Pinpoint the cell where the given text exists, returning its [X, Y] midpoint coordinate. 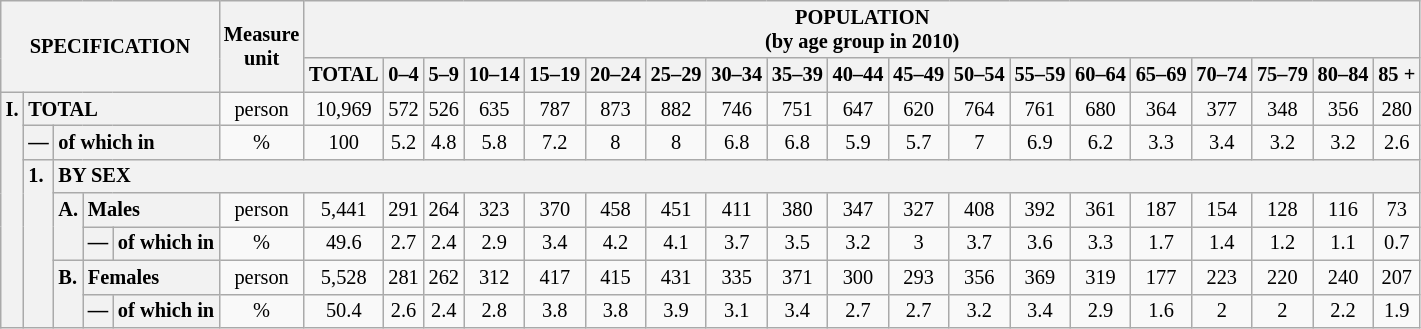
371 [798, 277]
240 [1344, 277]
5.2 [403, 142]
293 [918, 277]
SPECIFICATION [110, 46]
431 [676, 277]
6.2 [1100, 142]
0–4 [403, 75]
50–54 [980, 75]
380 [798, 210]
70–74 [1222, 75]
15–19 [554, 75]
761 [1040, 109]
1.9 [1396, 311]
787 [554, 109]
347 [858, 210]
312 [494, 277]
1.7 [1162, 243]
4.8 [444, 142]
A. [68, 226]
882 [676, 109]
45–49 [918, 75]
392 [1040, 210]
1.4 [1222, 243]
291 [403, 210]
1. [38, 243]
10,969 [344, 109]
5,441 [344, 210]
5.7 [918, 142]
7 [980, 142]
3.1 [736, 311]
5–9 [444, 75]
187 [1162, 210]
50.4 [344, 311]
451 [676, 210]
116 [1344, 210]
128 [1282, 210]
Females [151, 277]
85 + [1396, 75]
Measure unit [262, 46]
30–34 [736, 75]
262 [444, 277]
1.1 [1344, 243]
751 [798, 109]
60–64 [1100, 75]
65–69 [1162, 75]
647 [858, 109]
220 [1282, 277]
20–24 [616, 75]
377 [1222, 109]
177 [1162, 277]
348 [1282, 109]
323 [494, 210]
207 [1396, 277]
300 [858, 277]
458 [616, 210]
5.8 [494, 142]
1.6 [1162, 311]
154 [1222, 210]
223 [1222, 277]
40–44 [858, 75]
281 [403, 277]
415 [616, 277]
264 [444, 210]
80–84 [1344, 75]
55–59 [1040, 75]
Males [151, 210]
3.5 [798, 243]
BY SEX [738, 176]
2.2 [1344, 311]
572 [403, 109]
I. [12, 210]
3.9 [676, 311]
6.9 [1040, 142]
0.7 [1396, 243]
3 [918, 243]
POPULATION (by age group in 2010) [862, 29]
1.2 [1282, 243]
369 [1040, 277]
526 [444, 109]
75–79 [1282, 75]
327 [918, 210]
411 [736, 210]
873 [616, 109]
364 [1162, 109]
635 [494, 109]
B. [68, 294]
680 [1100, 109]
4.1 [676, 243]
620 [918, 109]
417 [554, 277]
2.8 [494, 311]
280 [1396, 109]
5,528 [344, 277]
335 [736, 277]
7.2 [554, 142]
49.6 [344, 243]
73 [1396, 210]
764 [980, 109]
10–14 [494, 75]
408 [980, 210]
361 [1100, 210]
746 [736, 109]
3.6 [1040, 243]
25–29 [676, 75]
4.2 [616, 243]
100 [344, 142]
370 [554, 210]
35–39 [798, 75]
5.9 [858, 142]
319 [1100, 277]
